Search for the cell housing the specified text and yield its (X, Y) center coordinate. 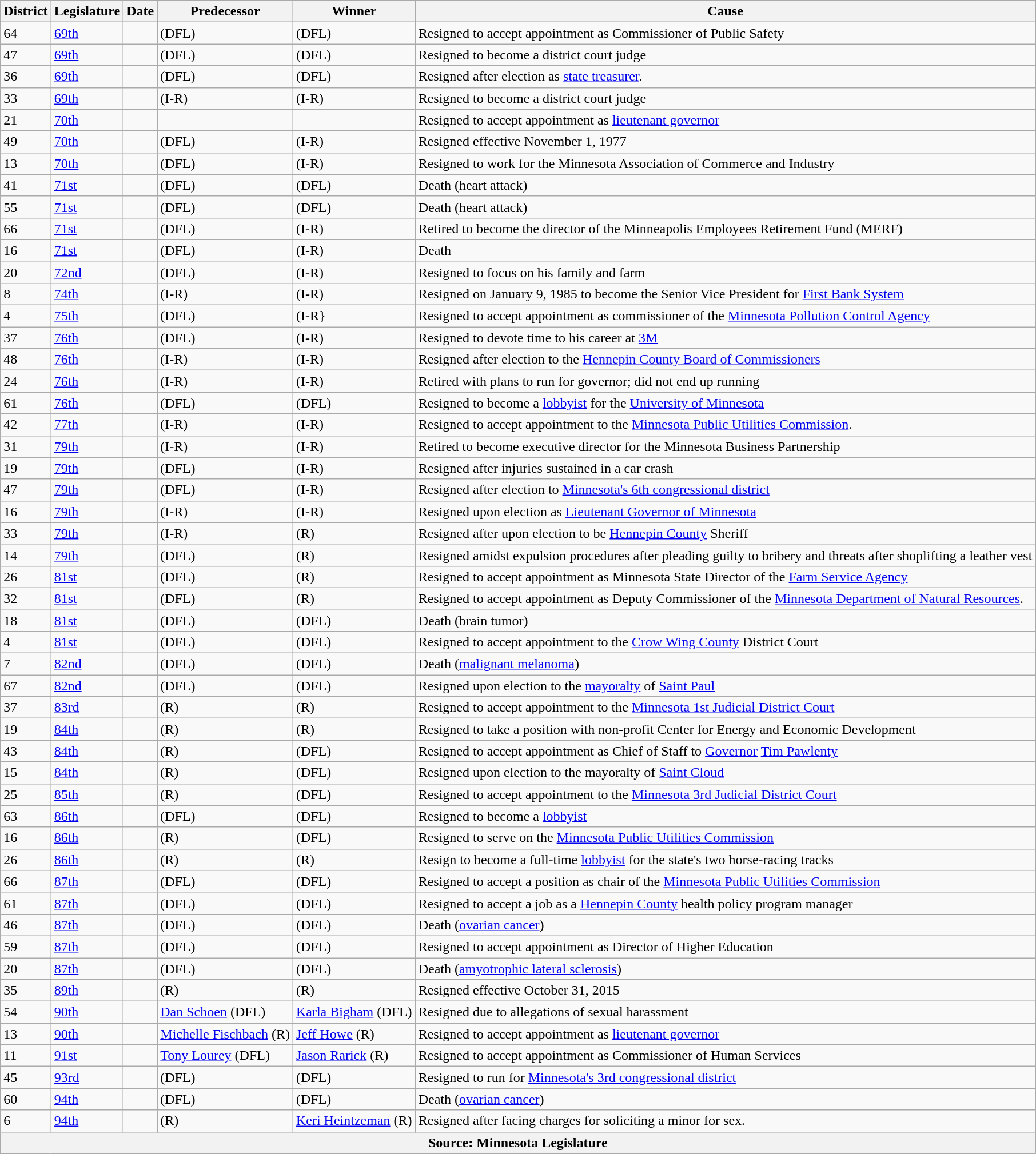
Resigned to accept appointment as Deputy Commissioner of the Minnesota Department of Natural Resources. (725, 598)
Karla Bigham (DFL) (354, 1012)
74th (87, 294)
77th (87, 425)
Resigned to accept appointment as Chief of Staff to Governor Tim Pawlenty (725, 751)
25 (26, 794)
Resigned effective October 31, 2015 (725, 991)
Resigned to devote time to his career at 3M (725, 338)
36 (26, 77)
Keri Heintzeman (R) (354, 1121)
7 (26, 664)
Resigned to accept a position as chair of the Minnesota Public Utilities Commission (725, 881)
15 (26, 773)
Resigned after election as state treasurer. (725, 77)
31 (26, 446)
64 (26, 33)
46 (26, 925)
11 (26, 1056)
Resigned after injuries sustained in a car crash (725, 468)
Resigned after election to the Hennepin County Board of Commissioners (725, 360)
(I-R} (354, 316)
Resigned upon election as Lieutenant Governor of Minnesota (725, 512)
24 (26, 381)
Resigned to become a lobbyist for the University of Minnesota (725, 403)
Jason Rarick (R) (354, 1056)
93rd (87, 1077)
Resigned effective November 1, 1977 (725, 142)
Resigned to accept appointment as Minnesota State Director of the Farm Service Agency (725, 577)
Resigned to accept appointment as commissioner of the Minnesota Pollution Control Agency (725, 316)
72nd (87, 273)
63 (26, 816)
60 (26, 1099)
Winner (354, 11)
83rd (87, 708)
Resigned to accept appointment as Commissioner of Public Safety (725, 33)
Resigned to accept a job as a Hennepin County health policy program manager (725, 903)
Resigned to accept appointment as Commissioner of Human Services (725, 1056)
Death (725, 250)
Resigned to serve on the Minnesota Public Utilities Commission (725, 838)
21 (26, 120)
54 (26, 1012)
Retired to become executive director for the Minnesota Business Partnership (725, 446)
Resigned to run for Minnesota's 3rd congressional district (725, 1077)
Resigned upon election to the mayoralty of Saint Cloud (725, 773)
Resigned amidst expulsion procedures after pleading guilty to bribery and threats after shoplifting a leather vest (725, 555)
Resigned on January 9, 1985 to become the Senior Vice President for First Bank System (725, 294)
Resigned to accept appointment to the Crow Wing County District Court (725, 642)
85th (87, 794)
Resigned to take a position with non-profit Center for Energy and Economic Development (725, 729)
Source: Minnesota Legislature (518, 1143)
6 (26, 1121)
Resigned to accept appointment to the Minnesota Public Utilities Commission. (725, 425)
Date (141, 11)
Cause (725, 11)
Resign to become a full-time lobbyist for the state's two horse-racing tracks (725, 860)
Resigned upon election to the mayoralty of Saint Paul (725, 686)
Dan Schoen (DFL) (225, 1012)
Death (amyotrophic lateral sclerosis) (725, 969)
43 (26, 751)
Legislature (87, 11)
Death (malignant melanoma) (725, 664)
Resigned after upon election to be Hennepin County Sheriff (725, 533)
Predecessor (225, 11)
Jeff Howe (R) (354, 1034)
45 (26, 1077)
75th (87, 316)
8 (26, 294)
67 (26, 686)
55 (26, 207)
49 (26, 142)
89th (87, 991)
48 (26, 360)
Retired to become the director of the Minneapolis Employees Retirement Fund (MERF) (725, 229)
Tony Lourey (DFL) (225, 1056)
18 (26, 620)
Resigned to accept appointment to the Minnesota 3rd Judicial District Court (725, 794)
32 (26, 598)
Resigned after election to Minnesota's 6th congressional district (725, 490)
Michelle Fischbach (R) (225, 1034)
59 (26, 947)
Resigned to focus on his family and farm (725, 273)
42 (26, 425)
91st (87, 1056)
Resigned after facing charges for soliciting a minor for sex. (725, 1121)
Resigned to accept appointment to the Minnesota 1st Judicial District Court (725, 708)
41 (26, 185)
14 (26, 555)
Death (brain tumor) (725, 620)
Resigned to work for the Minnesota Association of Commerce and Industry (725, 163)
District (26, 11)
Resigned due to allegations of sexual harassment (725, 1012)
Resigned to become a lobbyist (725, 816)
35 (26, 991)
Resigned to accept appointment as Director of Higher Education (725, 947)
Retired with plans to run for governor; did not end up running (725, 381)
